From the cell containing the given text, extract its center point as [X, Y] coordinate. 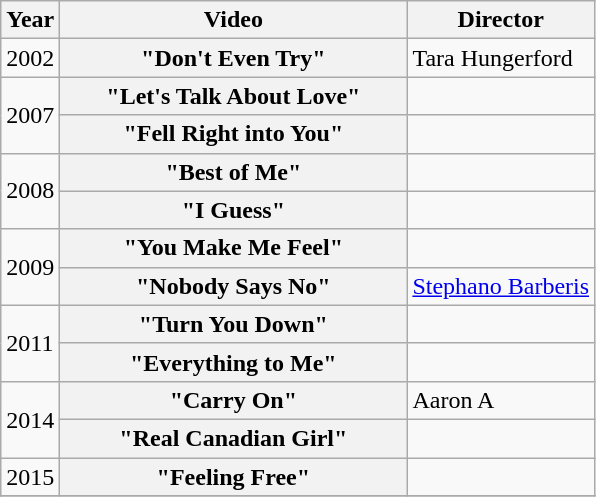
"Carry On" [234, 400]
Director [501, 20]
"I Guess" [234, 210]
2011 [30, 343]
2015 [30, 477]
"Nobody Says No" [234, 286]
Tara Hungerford [501, 58]
Aaron A [501, 400]
2002 [30, 58]
"Let's Talk About Love" [234, 96]
2009 [30, 267]
"You Make Me Feel" [234, 248]
2014 [30, 419]
"Everything to Me" [234, 362]
Video [234, 20]
2008 [30, 191]
"Best of Me" [234, 172]
"Turn You Down" [234, 324]
"Real Canadian Girl" [234, 438]
2007 [30, 115]
"Fell Right into You" [234, 134]
Stephano Barberis [501, 286]
Year [30, 20]
"Don't Even Try" [234, 58]
"Feeling Free" [234, 477]
